Provide the [X, Y] coordinate of the cell's center where the given text is located.  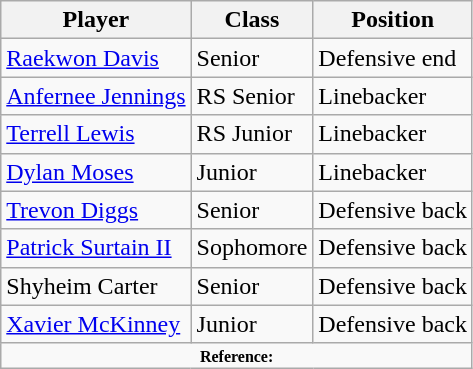
Xavier McKinney [96, 324]
Class [252, 20]
Sophomore [252, 248]
Patrick Surtain II [96, 248]
RS Junior [252, 134]
Terrell Lewis [96, 134]
Dylan Moses [96, 172]
Defensive end [393, 58]
Position [393, 20]
Reference: [237, 355]
Trevon Diggs [96, 210]
Player [96, 20]
Anfernee Jennings [96, 96]
RS Senior [252, 96]
Raekwon Davis [96, 58]
Shyheim Carter [96, 286]
